Return the [X, Y] coordinate for the center point of the cell that contains the specified text.  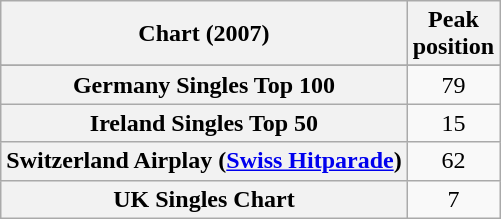
UK Singles Chart [204, 199]
Switzerland Airplay (Swiss Hitparade) [204, 161]
Ireland Singles Top 50 [204, 123]
Chart (2007) [204, 34]
62 [453, 161]
15 [453, 123]
7 [453, 199]
Peakposition [453, 34]
Germany Singles Top 100 [204, 85]
79 [453, 85]
